Locate the cell with the specified text and output its (x, y) center coordinate. 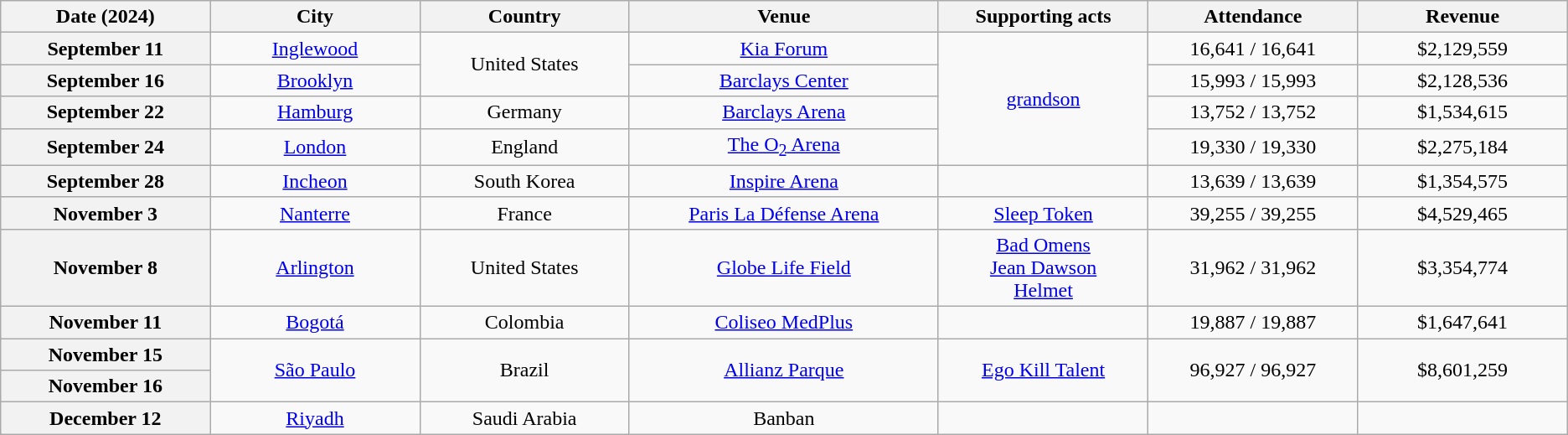
Barclays Center (784, 80)
31,962 / 31,962 (1253, 267)
South Korea (524, 181)
13,639 / 13,639 (1253, 181)
19,330 / 19,330 (1253, 147)
Barclays Arena (784, 112)
France (524, 213)
November 16 (106, 386)
City (315, 17)
Attendance (1253, 17)
$8,601,259 (1462, 370)
November 3 (106, 213)
September 28 (106, 181)
Paris La Défense Arena (784, 213)
Kia Forum (784, 49)
Colombia (524, 323)
15,993 / 15,993 (1253, 80)
December 12 (106, 418)
$1,534,615 (1462, 112)
Allianz Parque (784, 370)
$3,354,774 (1462, 267)
Saudi Arabia (524, 418)
November 8 (106, 267)
Hamburg (315, 112)
Bad OmensJean DawsonHelmet (1043, 267)
Brazil (524, 370)
Riyadh (315, 418)
Ego Kill Talent (1043, 370)
16,641 / 16,641 (1253, 49)
$1,647,641 (1462, 323)
$4,529,465 (1462, 213)
Venue (784, 17)
September 22 (106, 112)
Banban (784, 418)
Incheon (315, 181)
September 11 (106, 49)
September 24 (106, 147)
Revenue (1462, 17)
96,927 / 96,927 (1253, 370)
$2,128,536 (1462, 80)
England (524, 147)
$1,354,575 (1462, 181)
$2,275,184 (1462, 147)
Germany (524, 112)
Coliseo MedPlus (784, 323)
Sleep Token (1043, 213)
Arlington (315, 267)
19,887 / 19,887 (1253, 323)
13,752 / 13,752 (1253, 112)
Brooklyn (315, 80)
November 15 (106, 355)
Supporting acts (1043, 17)
Inspire Arena (784, 181)
Country (524, 17)
November 11 (106, 323)
The O2 Arena (784, 147)
Nanterre (315, 213)
Inglewood (315, 49)
grandson (1043, 99)
39,255 / 39,255 (1253, 213)
$2,129,559 (1462, 49)
São Paulo (315, 370)
Globe Life Field (784, 267)
Bogotá (315, 323)
September 16 (106, 80)
Date (2024) (106, 17)
London (315, 147)
